From the cell containing the given text, extract its center point as (x, y) coordinate. 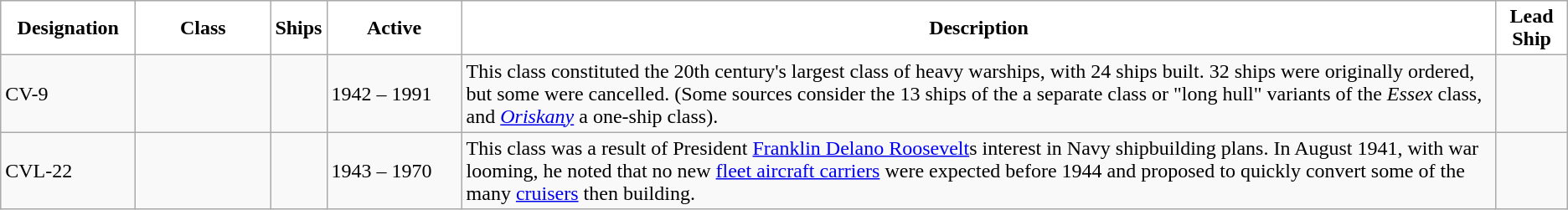
Ships (298, 28)
Active (394, 28)
CVL-22 (69, 171)
Designation (69, 28)
Lead Ship (1531, 28)
CV-9 (69, 94)
Description (978, 28)
1943 – 1970 (394, 171)
1942 – 1991 (394, 94)
Class (203, 28)
